Capture the cell that displays the provided text and extract its [x, y] central coordinate. 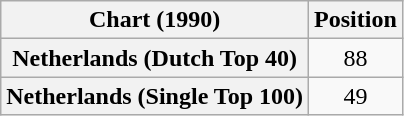
Netherlands (Dutch Top 40) [155, 58]
Chart (1990) [155, 20]
Netherlands (Single Top 100) [155, 96]
88 [356, 58]
Position [356, 20]
49 [356, 96]
